Detect which cell encompasses the target text, then output its [x, y] center coordinate. 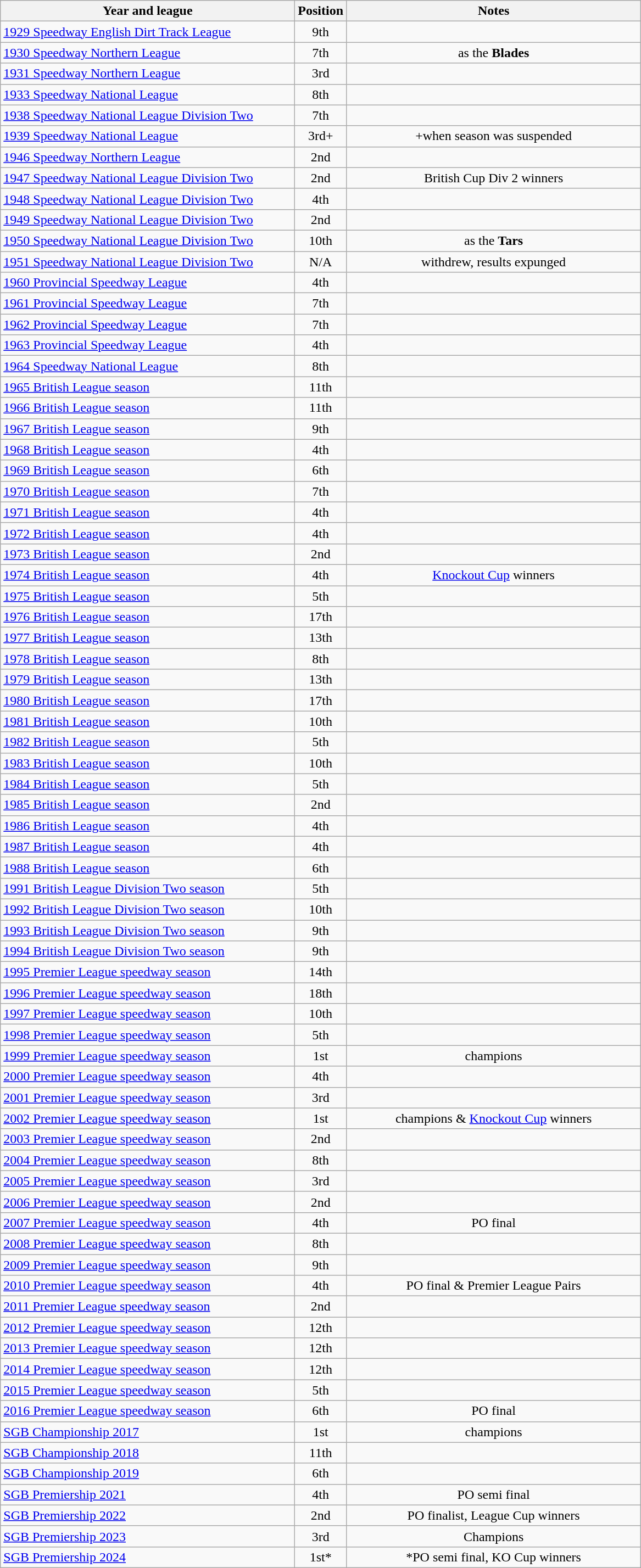
1930 Speedway Northern League [148, 53]
champions & Knockout Cup winners [494, 1118]
1961 Provincial Speedway League [148, 304]
Position [321, 11]
as the Tars [494, 240]
SGB Premiership 2021 [148, 1494]
1985 British League season [148, 805]
+when season was suspended [494, 136]
1983 British League season [148, 763]
SGB Championship 2017 [148, 1432]
1946 Speedway Northern League [148, 157]
1974 British League season [148, 575]
2001 Premier League speedway season [148, 1097]
SGB Premiership 2024 [148, 1557]
1994 British League Division Two season [148, 951]
1972 British League season [148, 533]
2002 Premier League speedway season [148, 1118]
PO semi final [494, 1494]
1949 Speedway National League Division Two [148, 220]
1933 Speedway National League [148, 94]
1999 Premier League speedway season [148, 1056]
1977 British League season [148, 638]
2000 Premier League speedway season [148, 1077]
N/A [321, 262]
1987 British League season [148, 847]
PO final & Premier League Pairs [494, 1286]
2008 Premier League speedway season [148, 1244]
1951 Speedway National League Division Two [148, 262]
2011 Premier League speedway season [148, 1307]
2004 Premier League speedway season [148, 1160]
*PO semi final, KO Cup winners [494, 1557]
1965 British League season [148, 387]
British Cup Div 2 winners [494, 178]
1st* [321, 1557]
1964 Speedway National League [148, 366]
2010 Premier League speedway season [148, 1286]
1995 Premier League speedway season [148, 972]
1982 British League season [148, 742]
SGB Championship 2019 [148, 1474]
1992 British League Division Two season [148, 909]
SGB Premiership 2022 [148, 1515]
SGB Premiership 2023 [148, 1536]
18th [321, 993]
2003 Premier League speedway season [148, 1139]
1998 Premier League speedway season [148, 1035]
1939 Speedway National League [148, 136]
Year and league [148, 11]
1963 Provincial Speedway League [148, 345]
1986 British League season [148, 826]
PO finalist, League Cup winners [494, 1515]
1970 British League season [148, 491]
1929 Speedway English Dirt Track League [148, 32]
1969 British League season [148, 471]
1950 Speedway National League Division Two [148, 240]
Champions [494, 1536]
2014 Premier League speedway season [148, 1369]
1997 Premier League speedway season [148, 1014]
2012 Premier League speedway season [148, 1328]
1981 British League season [148, 721]
1978 British League season [148, 659]
Knockout Cup winners [494, 575]
1947 Speedway National League Division Two [148, 178]
1948 Speedway National League Division Two [148, 199]
2007 Premier League speedway season [148, 1223]
1979 British League season [148, 680]
14th [321, 972]
2015 Premier League speedway season [148, 1390]
2009 Premier League speedway season [148, 1264]
1988 British League season [148, 867]
1980 British League season [148, 701]
2013 Premier League speedway season [148, 1348]
1938 Speedway National League Division Two [148, 115]
1931 Speedway Northern League [148, 74]
as the Blades [494, 53]
1975 British League season [148, 596]
1984 British League season [148, 784]
1968 British League season [148, 450]
1962 Provincial Speedway League [148, 324]
1993 British League Division Two season [148, 931]
SGB Championship 2018 [148, 1453]
1960 Provincial Speedway League [148, 283]
withdrew, results expunged [494, 262]
Notes [494, 11]
2006 Premier League speedway season [148, 1202]
1991 British League Division Two season [148, 888]
1971 British League season [148, 512]
2016 Premier League speedway season [148, 1411]
1976 British League season [148, 617]
1966 British League season [148, 408]
1967 British League season [148, 429]
2005 Premier League speedway season [148, 1181]
1973 British League season [148, 554]
3rd+ [321, 136]
1996 Premier League speedway season [148, 993]
